Identify which cell holds the provided text, then report its (x, y) central coordinate. 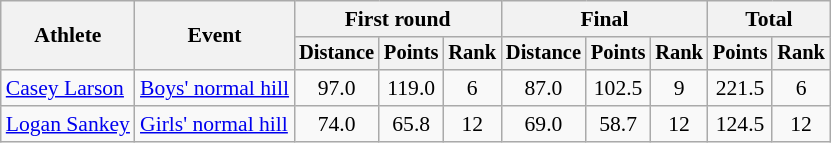
69.0 (544, 124)
Final (604, 19)
Event (214, 36)
65.8 (411, 124)
102.5 (618, 88)
Boys' normal hill (214, 88)
Logan Sankey (68, 124)
First round (398, 19)
119.0 (411, 88)
9 (679, 88)
87.0 (544, 88)
58.7 (618, 124)
124.5 (740, 124)
Casey Larson (68, 88)
74.0 (336, 124)
Total (769, 19)
221.5 (740, 88)
Athlete (68, 36)
97.0 (336, 88)
Girls' normal hill (214, 124)
